Output the (X, Y) coordinate of the center of the cell containing the given text.  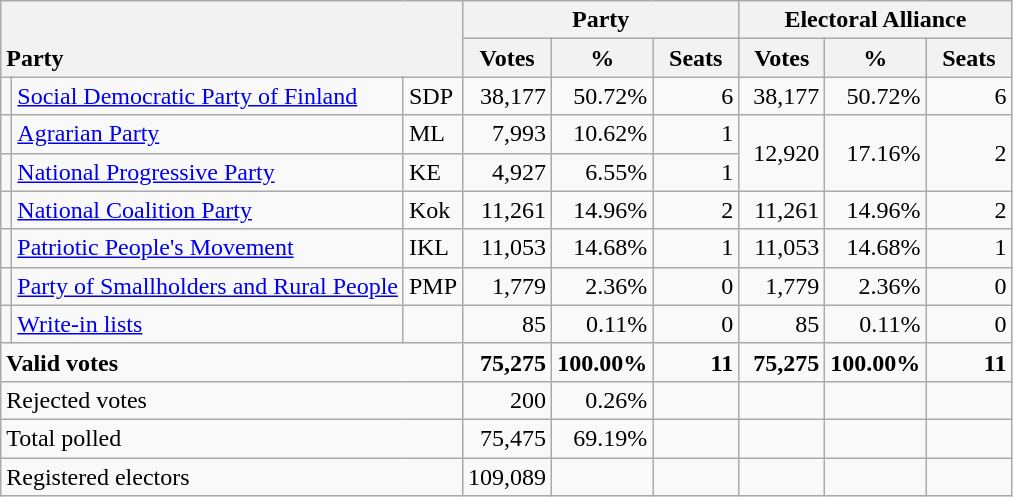
7,993 (508, 134)
SDP (432, 96)
ML (432, 134)
Party of Smallholders and Rural People (208, 286)
Rejected votes (232, 400)
IKL (432, 248)
12,920 (782, 153)
75,475 (508, 438)
6.55% (602, 172)
Total polled (232, 438)
4,927 (508, 172)
17.16% (876, 153)
Valid votes (232, 362)
Registered electors (232, 477)
Patriotic People's Movement (208, 248)
200 (508, 400)
10.62% (602, 134)
Social Democratic Party of Finland (208, 96)
Kok (432, 210)
National Progressive Party (208, 172)
Agrarian Party (208, 134)
National Coalition Party (208, 210)
Electoral Alliance (876, 20)
0.26% (602, 400)
Write-in lists (208, 324)
109,089 (508, 477)
PMP (432, 286)
KE (432, 172)
69.19% (602, 438)
